Output the [X, Y] coordinate of the center of the cell containing the given text.  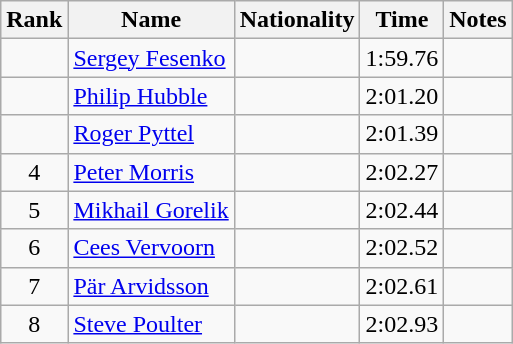
Name [151, 20]
Steve Poulter [151, 324]
Philip Hubble [151, 96]
2:02.93 [402, 324]
2:02.61 [402, 286]
Roger Pyttel [151, 134]
Rank [34, 20]
2:02.27 [402, 172]
Nationality [297, 20]
8 [34, 324]
1:59.76 [402, 58]
Cees Vervoorn [151, 248]
Sergey Fesenko [151, 58]
6 [34, 248]
Peter Morris [151, 172]
5 [34, 210]
Time [402, 20]
Notes [478, 20]
2:01.20 [402, 96]
Mikhail Gorelik [151, 210]
4 [34, 172]
2:02.52 [402, 248]
7 [34, 286]
2:02.44 [402, 210]
2:01.39 [402, 134]
Pär Arvidsson [151, 286]
